Find where the given text appears and provide that cell's center as (x, y) coordinate. 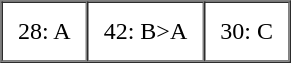
30: C (247, 32)
28: A (45, 32)
42: B>A (146, 32)
